Capture the cell that displays the provided text and extract its (X, Y) central coordinate. 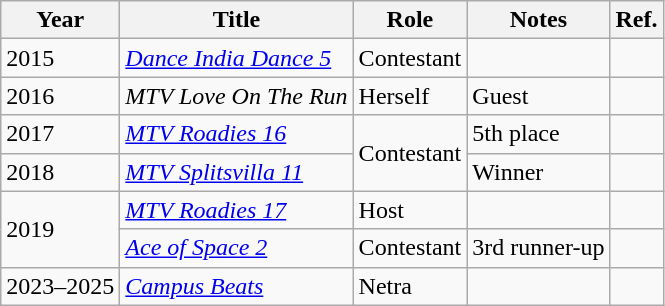
Guest (538, 96)
2016 (60, 96)
Notes (538, 20)
Herself (410, 96)
MTV Splitsvilla 11 (236, 172)
2017 (60, 134)
2019 (60, 229)
Campus Beats (236, 286)
Title (236, 20)
Year (60, 20)
2015 (60, 58)
3rd runner-up (538, 248)
5th place (538, 134)
Ace of Space 2 (236, 248)
2023–2025 (60, 286)
Winner (538, 172)
Dance India Dance 5 (236, 58)
Host (410, 210)
MTV Love On The Run (236, 96)
Netra (410, 286)
2018 (60, 172)
Role (410, 20)
Ref. (636, 20)
MTV Roadies 16 (236, 134)
MTV Roadies 17 (236, 210)
